For the text-containing cell, return its midpoint in [x, y] coordinate format. 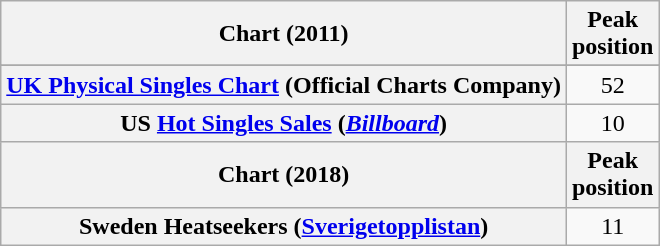
52 [612, 85]
Chart (2018) [284, 174]
11 [612, 226]
Chart (2011) [284, 34]
UK Physical Singles Chart (Official Charts Company) [284, 85]
Sweden Heatseekers (Sverigetopplistan) [284, 226]
10 [612, 123]
US Hot Singles Sales (Billboard) [284, 123]
